Capture the cell that displays the provided text and extract its (X, Y) central coordinate. 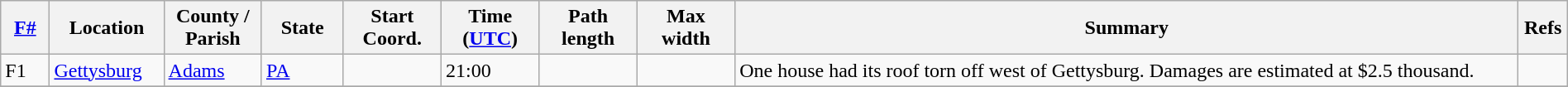
One house had its roof torn off west of Gettysburg. Damages are estimated at $2.5 thousand. (1126, 70)
PA (303, 70)
State (303, 28)
Adams (213, 70)
F1 (25, 70)
F# (25, 28)
Gettysburg (107, 70)
Refs (1543, 28)
Location (107, 28)
Time (UTC) (490, 28)
Start Coord. (392, 28)
Summary (1126, 28)
Max width (686, 28)
21:00 (490, 70)
Path length (588, 28)
County / Parish (213, 28)
